Scan for the cell matching the given text and deliver its [x, y] coordinate at center. 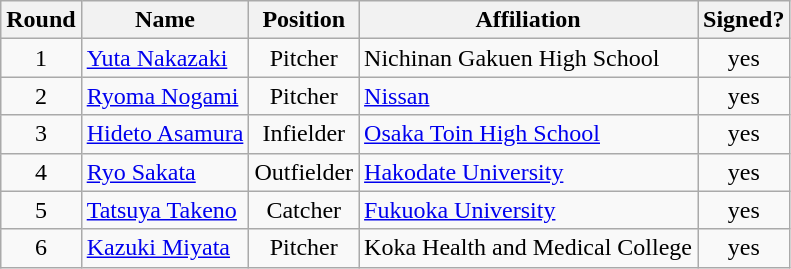
Ryo Sakata [165, 172]
Osaka Toin High School [528, 134]
Hakodate University [528, 172]
Nichinan Gakuen High School [528, 58]
Affiliation [528, 20]
1 [41, 58]
Kazuki Miyata [165, 248]
6 [41, 248]
Fukuoka University [528, 210]
3 [41, 134]
Infielder [304, 134]
Hideto Asamura [165, 134]
Signed? [744, 20]
Nissan [528, 96]
4 [41, 172]
Outfielder [304, 172]
5 [41, 210]
Koka Health and Medical College [528, 248]
Yuta Nakazaki [165, 58]
2 [41, 96]
Name [165, 20]
Tatsuya Takeno [165, 210]
Position [304, 20]
Catcher [304, 210]
Round [41, 20]
Ryoma Nogami [165, 96]
